Provide the [x, y] coordinate of the cell's center where the given text is located.  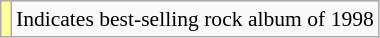
Indicates best-selling rock album of 1998 [195, 19]
